Determine the [X, Y] coordinate at the center of the cell enclosing the given text.  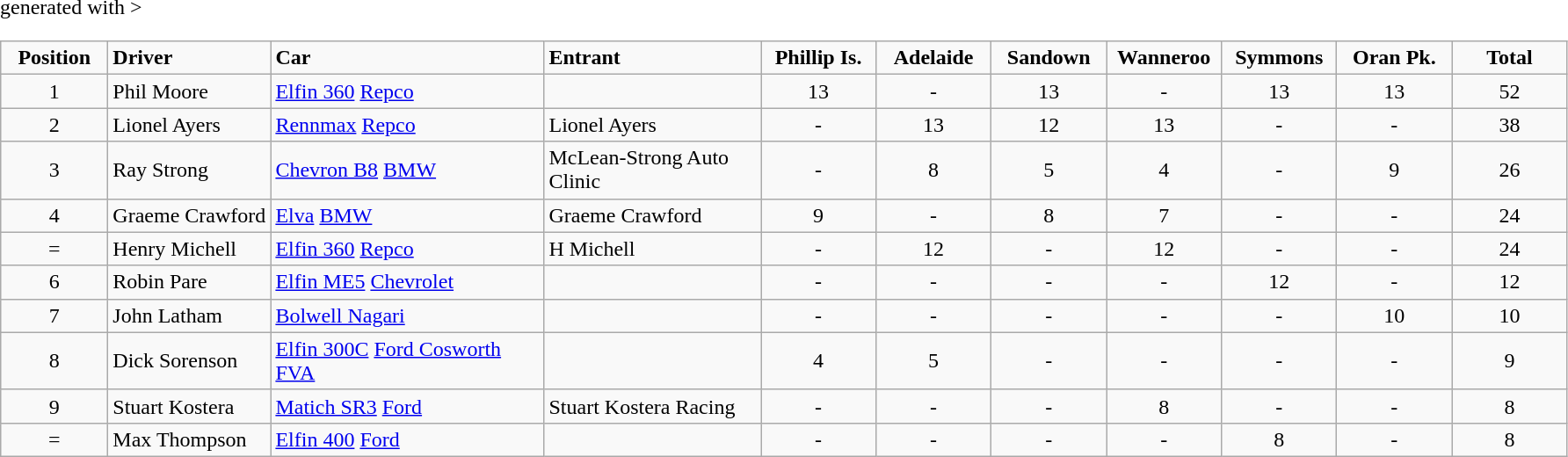
Robin Pare [190, 282]
Phillip Is. [819, 58]
Car [408, 58]
Adelaide [933, 58]
Elva BMW [408, 215]
52 [1510, 91]
2 [54, 125]
Driver [190, 58]
Chevron B8 BMW [408, 170]
Henry Michell [190, 249]
Elfin 300C Ford Cosworth FVA [408, 360]
3 [54, 170]
Symmons [1280, 58]
Matich SR3 Ford [408, 406]
Total [1510, 58]
Wanneroo [1164, 58]
Stuart Kostera Racing [652, 406]
Dick Sorenson [190, 360]
1 [54, 91]
Stuart Kostera [190, 406]
Ray Strong [190, 170]
Bolwell Nagari [408, 316]
H Michell [652, 249]
38 [1510, 125]
Entrant [652, 58]
Elfin 400 Ford [408, 439]
Position [54, 58]
Max Thompson [190, 439]
John Latham [190, 316]
Elfin ME5 Chevrolet [408, 282]
Oran Pk. [1394, 58]
Phil Moore [190, 91]
McLean-Strong Auto Clinic [652, 170]
Rennmax Repco [408, 125]
6 [54, 282]
Sandown [1049, 58]
26 [1510, 170]
